Return the (x, y) coordinate for the center point of the cell that contains the specified text.  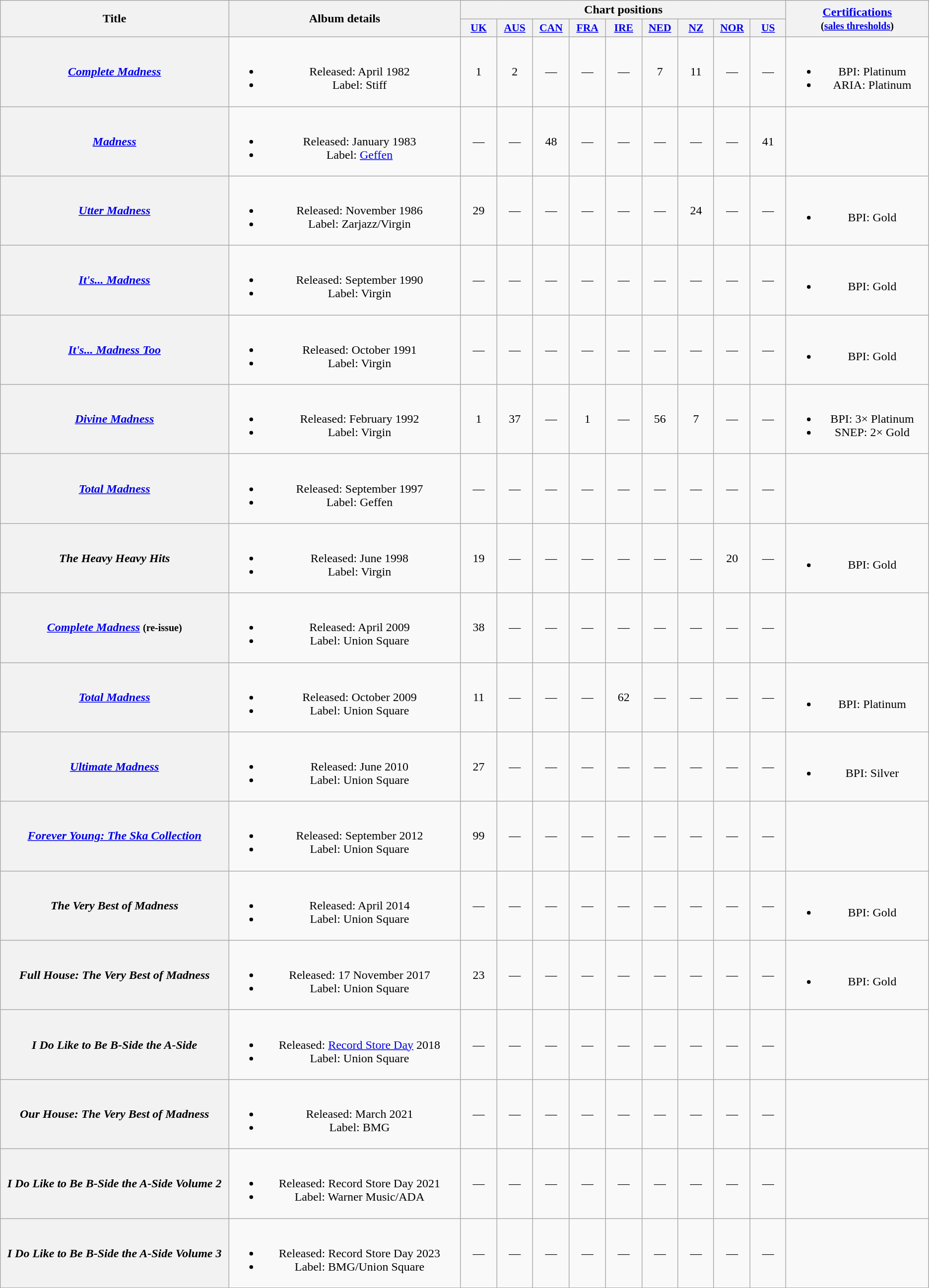
29 (478, 211)
BPI: 3× PlatinumSNEP: 2× Gold (858, 419)
19 (478, 558)
Madness (115, 141)
It's... Madness Too (115, 350)
Released: Record Store Day 2023Label: BMG/Union Square (345, 1253)
Released: September 1990Label: Virgin (345, 280)
Released: January 1983Label: Geffen (345, 141)
NOR (732, 28)
US (768, 28)
The Very Best of Madness (115, 905)
Released: April 2014Label: Union Square (345, 905)
Ultimate Madness (115, 767)
NED (660, 28)
23 (478, 975)
Complete Madness (115, 71)
CAN (551, 28)
Released: April 1982Label: Stiff (345, 71)
Title (115, 19)
Released: November 1986Label: Zarjazz/Virgin (345, 211)
NZ (696, 28)
I Do Like to Be B-Side the A-Side Volume 3 (115, 1253)
FRA (588, 28)
38 (478, 628)
IRE (623, 28)
Released: September 2012Label: Union Square (345, 836)
Released: October 2009Label: Union Square (345, 697)
Album details (345, 19)
Full House: The Very Best of Madness (115, 975)
48 (551, 141)
AUS (515, 28)
Released: September 1997Label: Geffen (345, 489)
BPI: PlatinumARIA: Platinum (858, 71)
Utter Madness (115, 211)
62 (623, 697)
Released: February 1992Label: Virgin (345, 419)
Chart positions (623, 10)
BPI: Platinum (858, 697)
Released: June 1998Label: Virgin (345, 558)
Our House: The Very Best of Madness (115, 1114)
The Heavy Heavy Hits (115, 558)
Released: April 2009Label: Union Square (345, 628)
I Do Like to Be B-Side the A-Side Volume 2 (115, 1183)
I Do Like to Be B-Side the A-Side (115, 1044)
BPI: Silver (858, 767)
Forever Young: The Ska Collection (115, 836)
2 (515, 71)
Complete Madness (re-issue) (115, 628)
27 (478, 767)
Released: Record Store Day 2021Label: Warner Music/ADA (345, 1183)
Released: Record Store Day 2018Label: Union Square (345, 1044)
Released: October 1991Label: Virgin (345, 350)
20 (732, 558)
41 (768, 141)
Released: 17 November 2017Label: Union Square (345, 975)
Certifications(sales thresholds) (858, 19)
It's... Madness (115, 280)
24 (696, 211)
Divine Madness (115, 419)
UK (478, 28)
99 (478, 836)
Released: March 2021Label: BMG (345, 1114)
37 (515, 419)
56 (660, 419)
Released: June 2010Label: Union Square (345, 767)
